Return the [x, y] coordinate for the center point of the cell that contains the specified text.  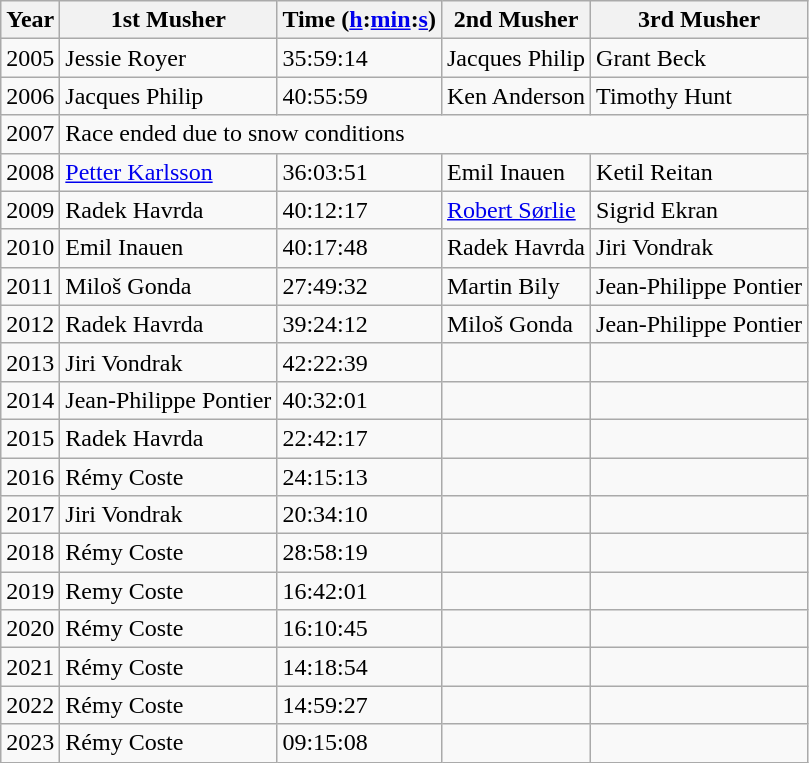
40:32:01 [360, 400]
2015 [30, 438]
2017 [30, 515]
2006 [30, 96]
20:34:10 [360, 515]
Jessie Royer [168, 58]
16:10:45 [360, 629]
Time (h:min:s) [360, 20]
14:59:27 [360, 705]
2016 [30, 477]
Martin Bily [516, 286]
35:59:14 [360, 58]
Ketil Reitan [700, 172]
Robert Sørlie [516, 210]
2nd Musher [516, 20]
09:15:08 [360, 743]
36:03:51 [360, 172]
2019 [30, 591]
2011 [30, 286]
2018 [30, 553]
2005 [30, 58]
Petter Karlsson [168, 172]
Grant Beck [700, 58]
2021 [30, 667]
39:24:12 [360, 324]
24:15:13 [360, 477]
2010 [30, 248]
28:58:19 [360, 553]
1st Musher [168, 20]
2013 [30, 362]
14:18:54 [360, 667]
2022 [30, 705]
16:42:01 [360, 591]
2020 [30, 629]
Remy Coste [168, 591]
2012 [30, 324]
40:12:17 [360, 210]
Year [30, 20]
2008 [30, 172]
Ken Anderson [516, 96]
27:49:32 [360, 286]
Timothy Hunt [700, 96]
3rd Musher [700, 20]
2009 [30, 210]
2023 [30, 743]
Sigrid Ekran [700, 210]
40:55:59 [360, 96]
22:42:17 [360, 438]
2007 [30, 134]
Race ended due to snow conditions [434, 134]
2014 [30, 400]
40:17:48 [360, 248]
42:22:39 [360, 362]
